Output the [x, y] coordinate of the center of the cell containing the given text.  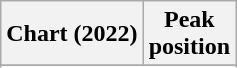
Chart (2022) [72, 34]
Peakposition [189, 34]
